From the cell containing the given text, extract its center point as (X, Y) coordinate. 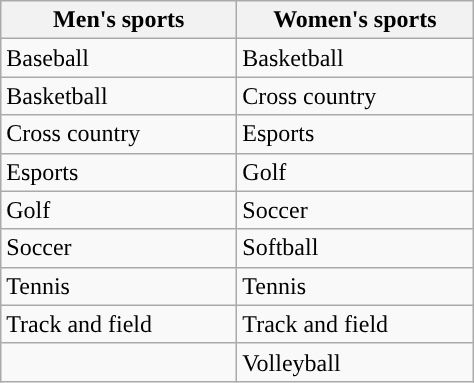
Volleyball (355, 362)
Women's sports (355, 20)
Baseball (119, 58)
Men's sports (119, 20)
Softball (355, 248)
